For the text-containing cell, return its midpoint in (x, y) coordinate format. 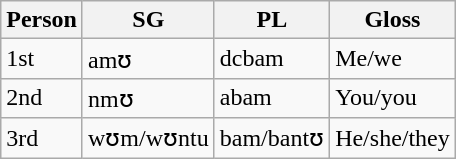
amʊ (148, 59)
wʊm/wʊntu (148, 138)
nmʊ (148, 98)
1st (42, 59)
bam/bantʊ (272, 138)
Me/we (393, 59)
Gloss (393, 20)
PL (272, 20)
abam (272, 98)
3rd (42, 138)
You/you (393, 98)
2nd (42, 98)
SG (148, 20)
dcbam (272, 59)
He/she/they (393, 138)
Person (42, 20)
